Find where the given text appears and provide that cell's center as [X, Y] coordinate. 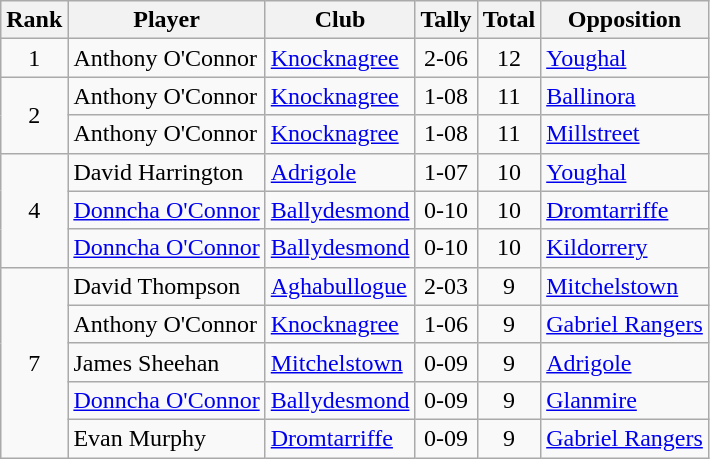
Ballinora [625, 96]
Opposition [625, 20]
2-06 [446, 58]
Rank [34, 20]
Player [166, 20]
Club [340, 20]
James Sheehan [166, 362]
4 [34, 210]
1-07 [446, 172]
7 [34, 362]
Glanmire [625, 400]
1-06 [446, 324]
2 [34, 115]
David Harrington [166, 172]
Millstreet [625, 134]
2-03 [446, 286]
1 [34, 58]
David Thompson [166, 286]
Tally [446, 20]
Total [509, 20]
Kildorrery [625, 248]
Aghabullogue [340, 286]
12 [509, 58]
Evan Murphy [166, 438]
